Locate the cell with the specified text and output its (x, y) center coordinate. 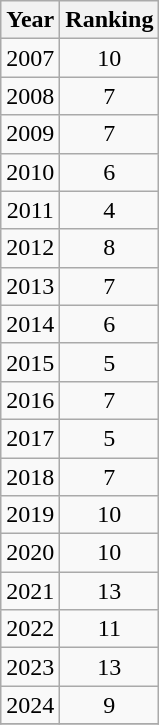
2007 (30, 58)
2010 (30, 172)
2009 (30, 134)
2008 (30, 96)
2012 (30, 248)
2014 (30, 324)
Ranking (110, 20)
2021 (30, 591)
2011 (30, 210)
2017 (30, 438)
11 (110, 629)
2022 (30, 629)
8 (110, 248)
2020 (30, 553)
2013 (30, 286)
4 (110, 210)
2018 (30, 477)
9 (110, 705)
Year (30, 20)
2016 (30, 400)
2019 (30, 515)
2024 (30, 705)
2015 (30, 362)
2023 (30, 667)
